Output the (x, y) coordinate of the center of the cell containing the given text.  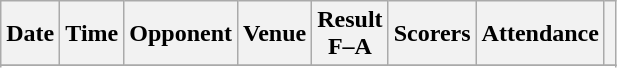
Time (92, 34)
Scorers (432, 34)
ResultF–A (350, 34)
Venue (275, 34)
Opponent (181, 34)
Attendance (540, 34)
Date (30, 34)
